Pinpoint the cell where the given text exists, returning its (x, y) midpoint coordinate. 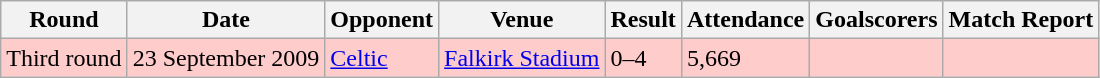
Falkirk Stadium (522, 58)
Venue (522, 20)
Celtic (382, 58)
Third round (64, 58)
Round (64, 20)
Attendance (745, 20)
Result (643, 20)
Match Report (1021, 20)
5,669 (745, 58)
Opponent (382, 20)
Goalscorers (876, 20)
Date (226, 20)
0–4 (643, 58)
23 September 2009 (226, 58)
